Extract the (x, y) coordinate from the center of the cell holding the provided text.  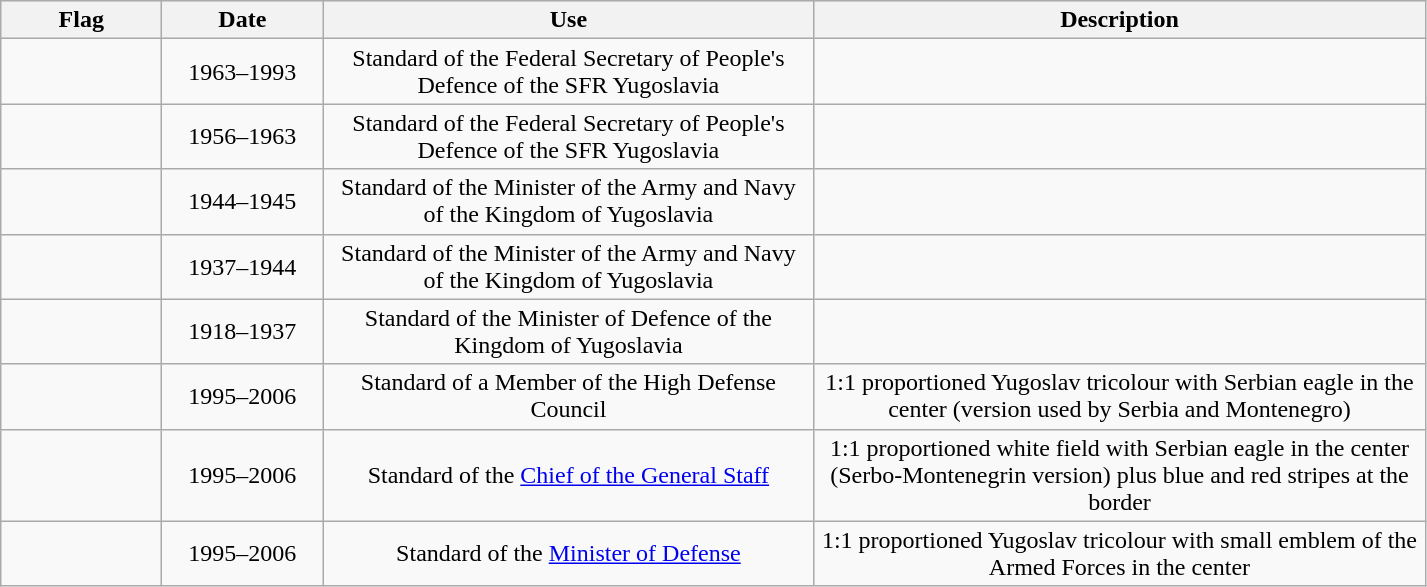
Standard of the Chief of the General Staff (568, 475)
Standard of the Minister of Defence of the Kingdom of Yugoslavia (568, 332)
Use (568, 20)
Standard of a Member of the High Defense Council (568, 396)
1956–1963 (242, 136)
1937–1944 (242, 266)
Standard of the Minister of Defense (568, 554)
Date (242, 20)
1:1 proportioned white field with Serbian eagle in the center (Serbo-Montenegrin version) plus blue and red stripes at the border (1120, 475)
Flag (82, 20)
1:1 proportioned Yugoslav tricolour with small emblem of the Armed Forces in the center (1120, 554)
1:1 proportioned Yugoslav tricolour with Serbian eagle in the center (version used by Serbia and Montenegro) (1120, 396)
1963–1993 (242, 72)
1944–1945 (242, 202)
1918–1937 (242, 332)
Description (1120, 20)
